Detect which cell encompasses the target text, then output its [x, y] center coordinate. 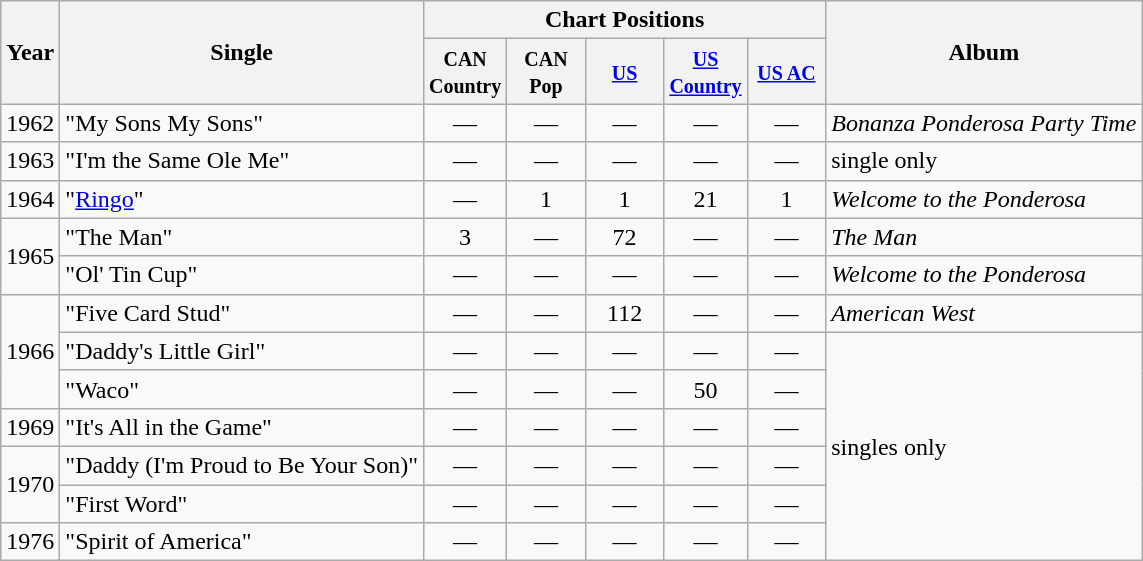
The Man [984, 237]
single only [984, 161]
"First Word" [242, 503]
72 [624, 237]
1970 [30, 484]
Chart Positions [624, 20]
1964 [30, 199]
1965 [30, 256]
"Daddy's Little Girl" [242, 351]
American West [984, 313]
"Five Card Stud" [242, 313]
"My Sons My Sons" [242, 123]
"Ringo" [242, 199]
"It's All in the Game" [242, 427]
1962 [30, 123]
Bonanza Ponderosa Party Time [984, 123]
CAN Pop [546, 72]
3 [464, 237]
1969 [30, 427]
112 [624, 313]
US Country [706, 72]
1966 [30, 351]
"Waco" [242, 389]
CAN Country [464, 72]
US [624, 72]
"I'm the Same Ole Me" [242, 161]
"The Man" [242, 237]
singles only [984, 446]
Single [242, 52]
50 [706, 389]
Album [984, 52]
"Spirit of America" [242, 542]
1963 [30, 161]
Year [30, 52]
"Daddy (I'm Proud to Be Your Son)" [242, 465]
21 [706, 199]
1976 [30, 542]
"Ol' Tin Cup" [242, 275]
US AC [786, 72]
